Output the (X, Y) coordinate of the center of the cell containing the given text.  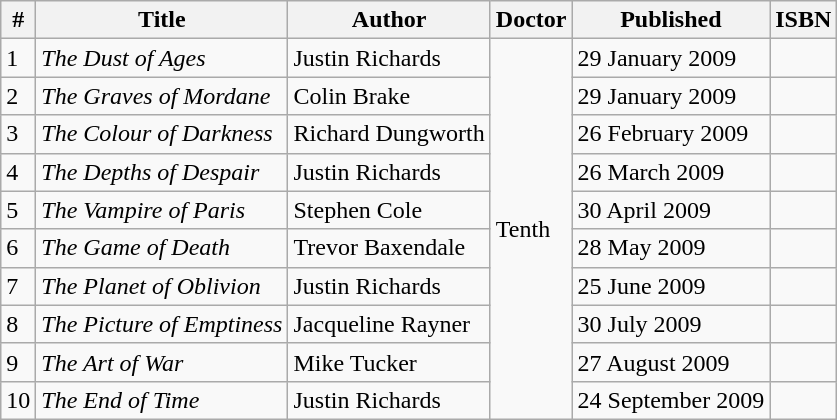
The Game of Death (162, 248)
Published (671, 20)
Trevor Baxendale (389, 248)
3 (18, 134)
26 February 2009 (671, 134)
27 August 2009 (671, 362)
Tenth (531, 230)
1 (18, 58)
Mike Tucker (389, 362)
The Graves of Mordane (162, 96)
28 May 2009 (671, 248)
The Depths of Despair (162, 172)
4 (18, 172)
10 (18, 400)
8 (18, 324)
Title (162, 20)
7 (18, 286)
Richard Dungworth (389, 134)
Author (389, 20)
30 April 2009 (671, 210)
The Planet of Oblivion (162, 286)
2 (18, 96)
The Art of War (162, 362)
The End of Time (162, 400)
Jacqueline Rayner (389, 324)
Doctor (531, 20)
30 July 2009 (671, 324)
6 (18, 248)
The Picture of Emptiness (162, 324)
Stephen Cole (389, 210)
5 (18, 210)
The Vampire of Paris (162, 210)
Colin Brake (389, 96)
ISBN (804, 20)
9 (18, 362)
26 March 2009 (671, 172)
The Dust of Ages (162, 58)
# (18, 20)
25 June 2009 (671, 286)
24 September 2009 (671, 400)
The Colour of Darkness (162, 134)
